Extract the [x, y] coordinate from the center of the cell holding the provided text.  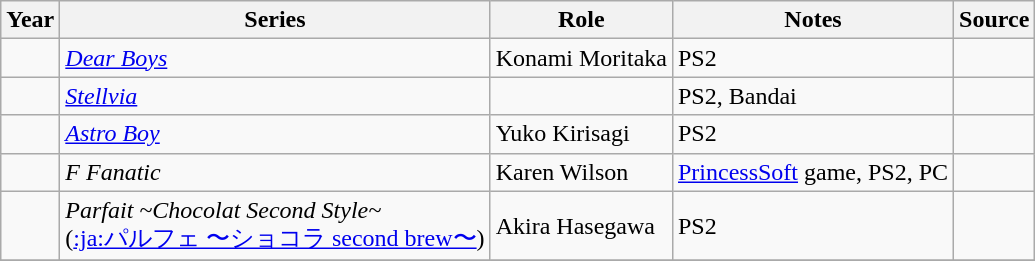
F Fanatic [275, 172]
Parfait ~Chocolat Second Style~(:ja:パルフェ 〜ショコラ second brew〜) [275, 226]
Role [581, 20]
Stellvia [275, 96]
Series [275, 20]
PrincessSoft game, PS2, PC [812, 172]
Astro Boy [275, 134]
Dear Boys [275, 58]
Karen Wilson [581, 172]
Notes [812, 20]
Yuko Kirisagi [581, 134]
Source [994, 20]
Konami Moritaka [581, 58]
PS2, Bandai [812, 96]
Akira Hasegawa [581, 226]
Year [30, 20]
